Scan for the cell matching the given text and deliver its (x, y) coordinate at center. 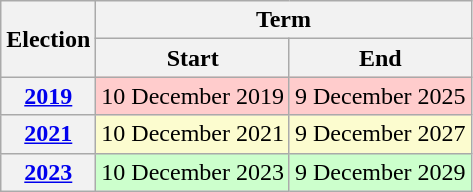
10 December 2023 (193, 172)
10 December 2019 (193, 96)
2023 (48, 172)
2019 (48, 96)
9 December 2027 (380, 134)
10 December 2021 (193, 134)
9 December 2025 (380, 96)
End (380, 58)
2021 (48, 134)
9 December 2029 (380, 172)
Term (284, 20)
Election (48, 39)
Start (193, 58)
